Extract the [X, Y] coordinate from the center of the cell holding the provided text.  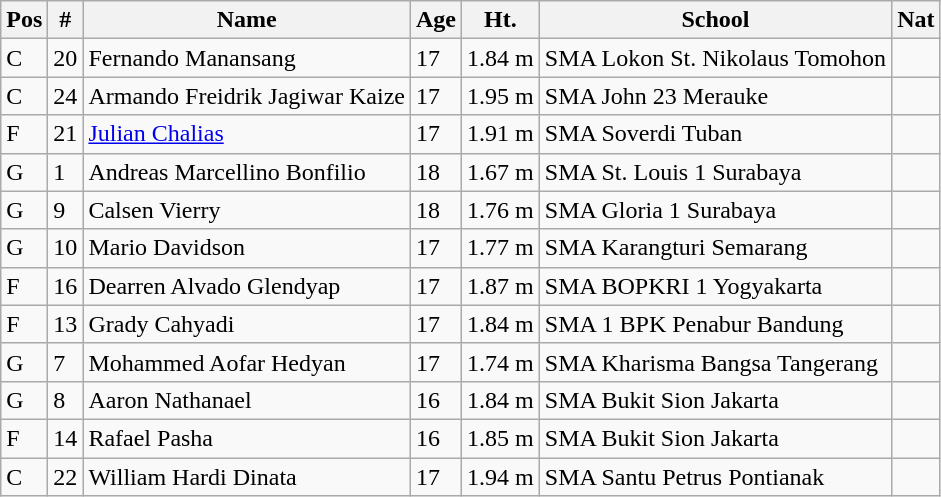
Mario Davidson [247, 248]
22 [66, 477]
Pos [24, 20]
Age [436, 20]
Andreas Marcellino Bonfilio [247, 172]
1.76 m [501, 210]
8 [66, 400]
SMA Soverdi Tuban [715, 134]
SMA Kharisma Bangsa Tangerang [715, 362]
1.67 m [501, 172]
William Hardi Dinata [247, 477]
1.85 m [501, 438]
13 [66, 324]
24 [66, 96]
Armando Freidrik Jagiwar Kaize [247, 96]
SMA Santu Petrus Pontianak [715, 477]
10 [66, 248]
14 [66, 438]
School [715, 20]
1.87 m [501, 286]
SMA St. Louis 1 Surabaya [715, 172]
7 [66, 362]
SMA John 23 Merauke [715, 96]
Fernando Manansang [247, 58]
1.94 m [501, 477]
Rafael Pasha [247, 438]
21 [66, 134]
1 [66, 172]
Nat [916, 20]
SMA Gloria 1 Surabaya [715, 210]
9 [66, 210]
Mohammed Aofar Hedyan [247, 362]
SMA BOPKRI 1 Yogyakarta [715, 286]
Dearren Alvado Glendyap [247, 286]
1.74 m [501, 362]
1.77 m [501, 248]
# [66, 20]
Name [247, 20]
SMA Karangturi Semarang [715, 248]
Aaron Nathanael [247, 400]
Julian Chalias [247, 134]
Grady Cahyadi [247, 324]
SMA 1 BPK Penabur Bandung [715, 324]
Calsen Vierry [247, 210]
Ht. [501, 20]
SMA Lokon St. Nikolaus Tomohon [715, 58]
1.95 m [501, 96]
20 [66, 58]
1.91 m [501, 134]
